Scan for the cell matching the given text and deliver its (x, y) coordinate at center. 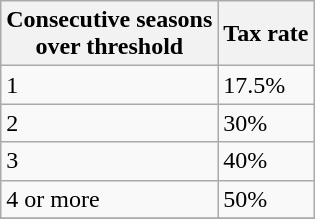
3 (110, 161)
50% (266, 199)
40% (266, 161)
2 (110, 123)
Consecutive seasons over threshold (110, 34)
1 (110, 85)
30% (266, 123)
Tax rate (266, 34)
17.5% (266, 85)
4 or more (110, 199)
